Find where the given text appears and provide that cell's center as (X, Y) coordinate. 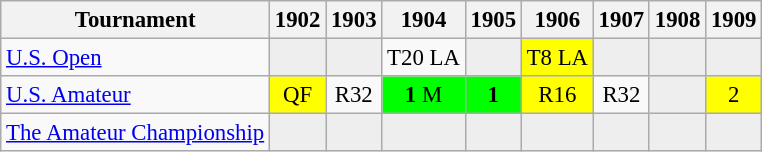
1905 (493, 20)
1906 (557, 20)
T20 LA (424, 58)
1909 (734, 20)
1 M (424, 95)
1903 (354, 20)
1908 (677, 20)
T8 LA (557, 58)
1904 (424, 20)
U.S. Amateur (136, 95)
1902 (298, 20)
1 (493, 95)
The Amateur Championship (136, 133)
Tournament (136, 20)
U.S. Open (136, 58)
1907 (621, 20)
2 (734, 95)
R16 (557, 95)
QF (298, 95)
